Provide the [x, y] coordinate of the cell's center where the given text is located.  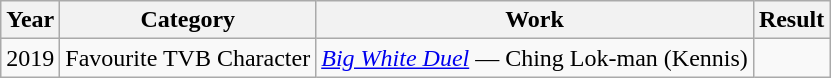
Work [535, 20]
Result [791, 20]
2019 [30, 58]
Category [188, 20]
Favourite TVB Character [188, 58]
Year [30, 20]
Big White Duel — Ching Lok-man (Kennis) [535, 58]
